Extract the [x, y] coordinate from the center of the cell holding the provided text.  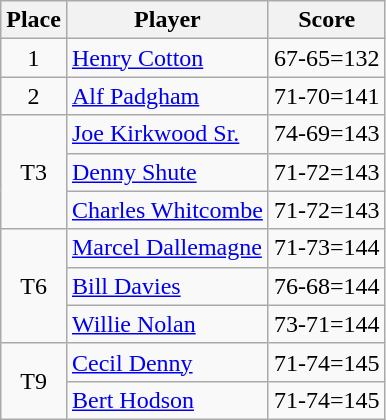
T6 [34, 286]
74-69=143 [326, 134]
71-70=141 [326, 96]
2 [34, 96]
Score [326, 20]
Charles Whitcombe [167, 210]
Joe Kirkwood Sr. [167, 134]
73-71=144 [326, 324]
Henry Cotton [167, 58]
Bert Hodson [167, 400]
T3 [34, 172]
Cecil Denny [167, 362]
1 [34, 58]
T9 [34, 381]
Bill Davies [167, 286]
67-65=132 [326, 58]
Alf Padgham [167, 96]
Marcel Dallemagne [167, 248]
Willie Nolan [167, 324]
76-68=144 [326, 286]
Player [167, 20]
Denny Shute [167, 172]
Place [34, 20]
71-73=144 [326, 248]
